Scan for the cell matching the given text and deliver its [x, y] coordinate at center. 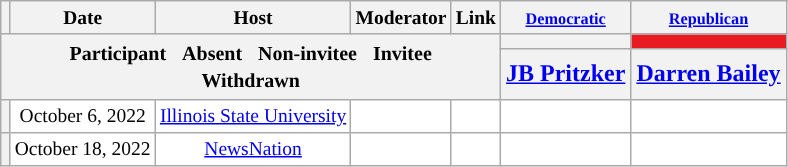
NewsNation [253, 148]
Illinois State University [253, 116]
Republican [708, 18]
JB Pritzker [566, 74]
Host [253, 18]
Participant Absent Non-invitee Invitee Withdrawn [251, 66]
October 6, 2022 [82, 116]
Democratic [566, 18]
Date [82, 18]
Moderator [401, 18]
October 18, 2022 [82, 148]
Link [476, 18]
Darren Bailey [708, 74]
